From the cell containing the given text, extract its center point as (x, y) coordinate. 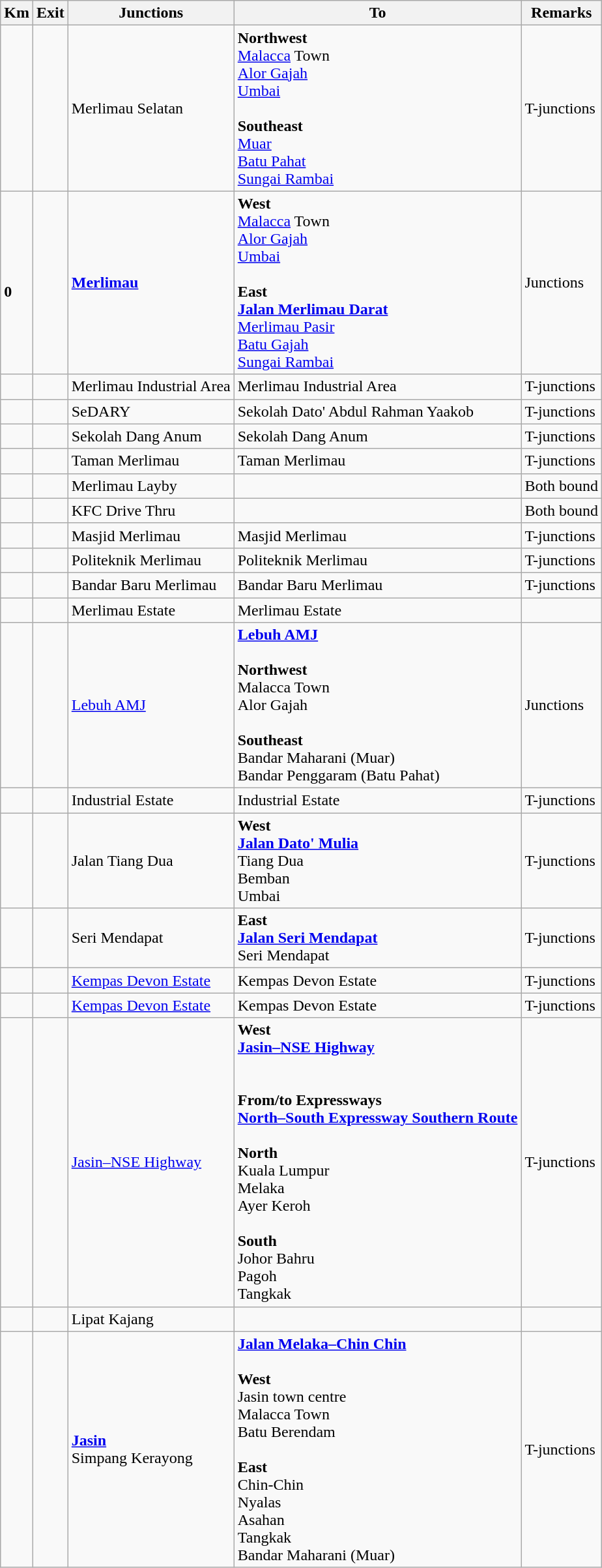
Merlimau Layby (151, 486)
Exit (50, 13)
JasinSimpang Kerayong (151, 1449)
Jalan Tiang Dua (151, 861)
Lebuh AMJ (151, 705)
West Jasin–NSE HighwayFrom/to Expressways North–South Expressway Southern RouteNorthKuala LumpurMelakaAyer KerohSouthJohor BahruPagohTangkak (378, 1162)
Sekolah Dato' Abdul Rahman Yaakob (378, 411)
East Jalan Seri MendapatSeri Mendapat (378, 938)
Northwest Malacca Town Alor Gajah UmbaiSoutheast Muar Batu Pahat Sungai Rambai (378, 108)
West Malacca Town Alor Gajah UmbaiEast Jalan Merlimau DaratMerlimau PasirBatu GajahSungai Rambai (378, 283)
Merlimau Selatan (151, 108)
0 (17, 283)
Jalan Melaka–Chin ChinWest Jasin town centre Malacca Town Batu BerendamEast Chin-Chin Nyalas Asahan Tangkak Bandar Maharani (Muar) (378, 1449)
Lebuh AMJNorthwest Malacca Town Alor GajahSoutheast Bandar Maharani (Muar) Bandar Penggaram (Batu Pahat) (378, 705)
Merlimau (151, 283)
West Jalan Dato' MuliaTiang DuaBembanUmbai (378, 861)
Km (17, 13)
Remarks (562, 13)
Seri Mendapat (151, 938)
SeDARY (151, 411)
Jasin–NSE Highway (151, 1162)
Lipat Kajang (151, 1319)
KFC Drive Thru (151, 510)
To (378, 13)
